From the cell containing the given text, extract its center point as [X, Y] coordinate. 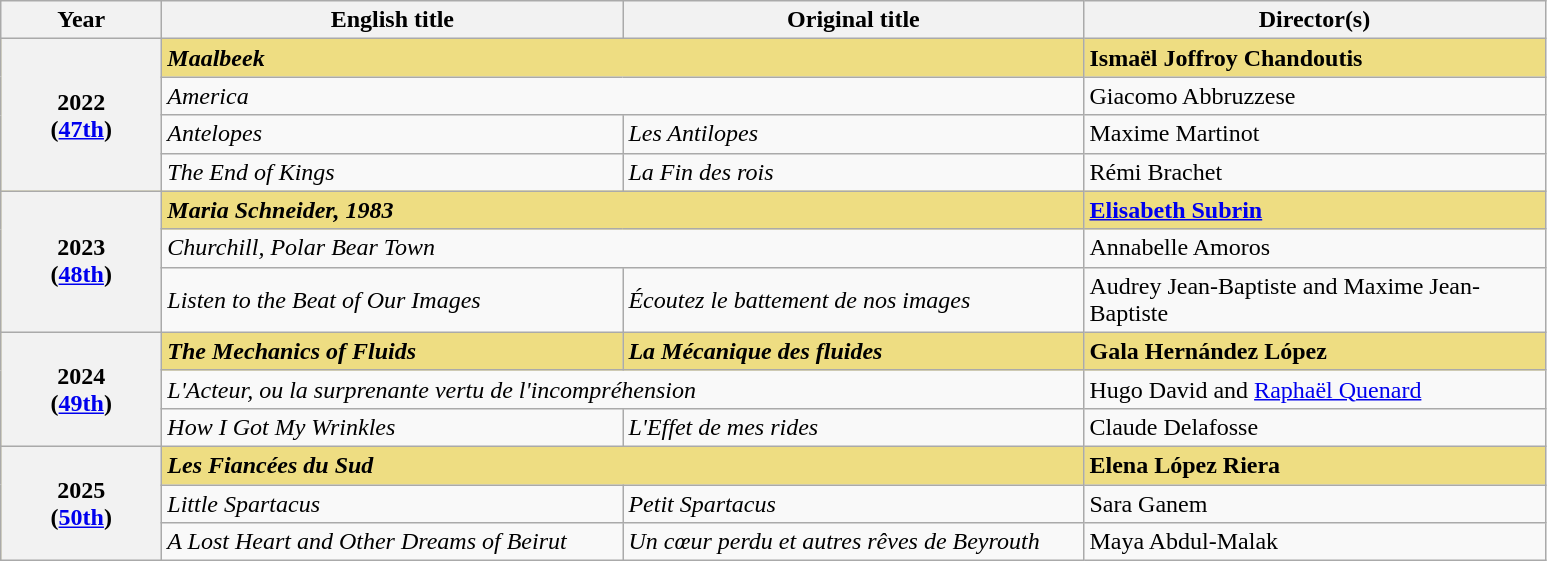
Audrey Jean-Baptiste and Maxime Jean-Baptiste [1314, 300]
Annabelle Amoros [1314, 248]
2022(47th) [82, 115]
Listen to the Beat of Our Images [392, 300]
How I Got My Wrinkles [392, 427]
2025(50th) [82, 503]
The Mechanics of Fluids [392, 351]
Maxime Martinot [1314, 134]
Director(s) [1314, 20]
Petit Spartacus [854, 503]
Maria Schneider, 1983 [623, 210]
English title [392, 20]
Giacomo Abbruzzese [1314, 96]
A Lost Heart and Other Dreams of Beirut [392, 542]
Churchill, Polar Bear Town [623, 248]
Les Antilopes [854, 134]
Original title [854, 20]
Little Spartacus [392, 503]
Elisabeth Subrin [1314, 210]
Antelopes [392, 134]
Un cœur perdu et autres rêves de Beyrouth [854, 542]
La Mécanique des fluides [854, 351]
Sara Ganem [1314, 503]
Ismaël Joffroy Chandoutis [1314, 58]
Maya Abdul-Malak [1314, 542]
2023(48th) [82, 262]
Claude Delafosse [1314, 427]
L'Effet de mes rides [854, 427]
L'Acteur, ou la surprenante vertu de l'incompréhension [623, 389]
Elena López Riera [1314, 465]
Hugo David and Raphaël Quenard [1314, 389]
Gala Hernández López [1314, 351]
2024(49th) [82, 389]
Maalbeek [623, 58]
Rémi Brachet [1314, 172]
Year [82, 20]
Écoutez le battement de nos images [854, 300]
La Fin des rois [854, 172]
America [623, 96]
Les Fiancées du Sud [623, 465]
The End of Kings [392, 172]
